Search for the cell housing the specified text and yield its (X, Y) center coordinate. 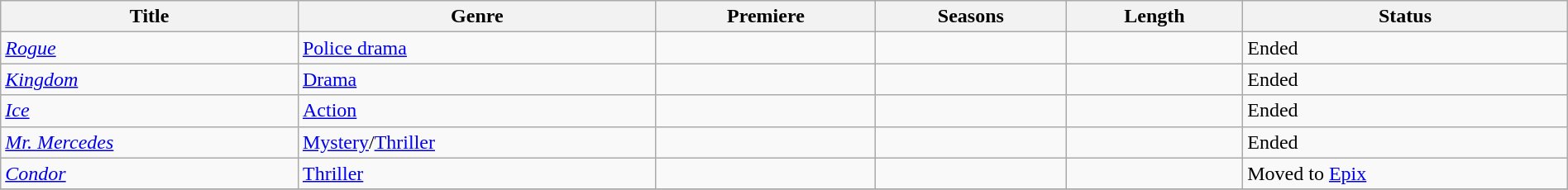
Title (150, 17)
Ice (150, 111)
Condor (150, 173)
Thriller (476, 173)
Police drama (476, 48)
Premiere (766, 17)
Seasons (971, 17)
Length (1154, 17)
Genre (476, 17)
Mr. Mercedes (150, 142)
Moved to Epix (1406, 173)
Rogue (150, 48)
Drama (476, 79)
Kingdom (150, 79)
Action (476, 111)
Mystery/Thriller (476, 142)
Status (1406, 17)
